Scan for the cell matching the given text and deliver its (X, Y) coordinate at center. 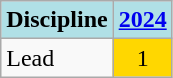
Discipline (57, 20)
1 (142, 58)
Lead (57, 58)
2024 (142, 20)
